Find where the given text appears and provide that cell's center as [x, y] coordinate. 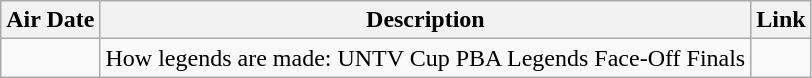
Description [426, 20]
Air Date [50, 20]
How legends are made: UNTV Cup PBA Legends Face-Off Finals [426, 58]
Link [781, 20]
